Capture the cell that displays the provided text and extract its (X, Y) central coordinate. 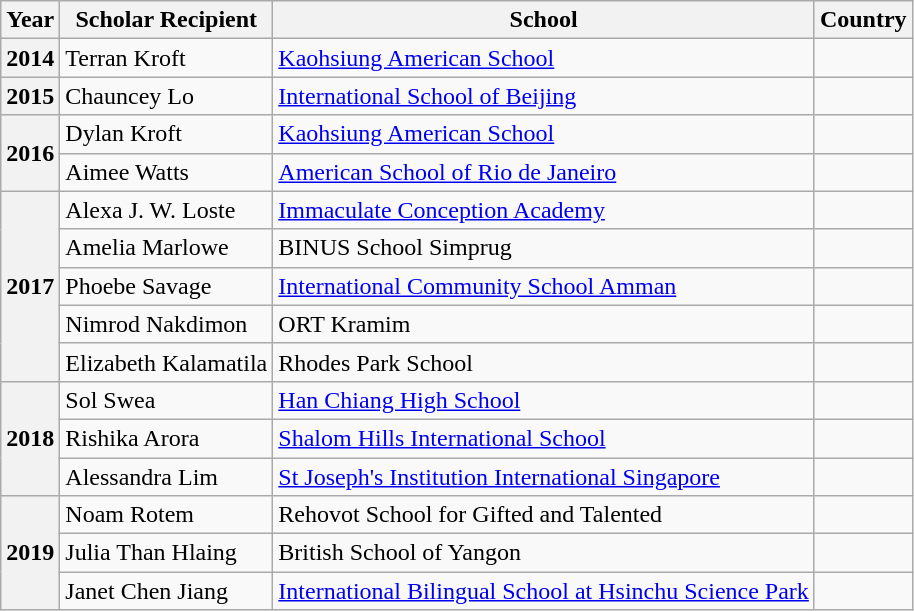
2014 (30, 58)
International Community School Amman (544, 286)
British School of Yangon (544, 553)
Country (863, 20)
Chauncey Lo (166, 96)
Han Chiang High School (544, 400)
Julia Than Hlaing (166, 553)
Aimee Watts (166, 172)
BINUS School Simprug (544, 248)
American School of Rio de Janeiro (544, 172)
International School of Beijing (544, 96)
Noam Rotem (166, 515)
ORT Kramim (544, 324)
2018 (30, 438)
Alexa J. W. Loste (166, 210)
2019 (30, 553)
Nimrod Nakdimon (166, 324)
Amelia Marlowe (166, 248)
2017 (30, 286)
Scholar Recipient (166, 20)
Dylan Kroft (166, 134)
2016 (30, 153)
Elizabeth Kalamatila (166, 362)
Phoebe Savage (166, 286)
School (544, 20)
Rishika Arora (166, 438)
Year (30, 20)
Rehovot School for Gifted and Talented (544, 515)
Terran Kroft (166, 58)
Sol Swea (166, 400)
Rhodes Park School (544, 362)
Janet Chen Jiang (166, 591)
Alessandra Lim (166, 477)
St Joseph's Institution International Singapore (544, 477)
Immaculate Conception Academy (544, 210)
Shalom Hills International School (544, 438)
2015 (30, 96)
International Bilingual School at Hsinchu Science Park (544, 591)
